Determine the [x, y] coordinate at the center of the cell enclosing the given text.  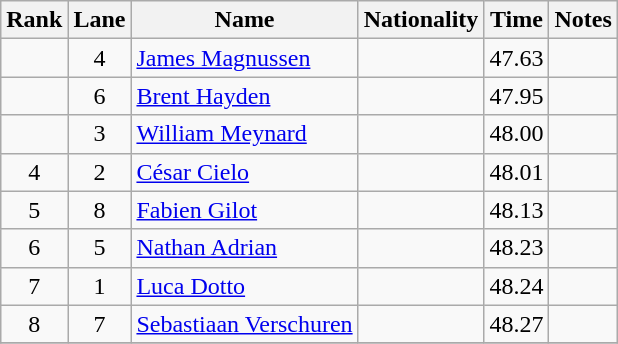
Nationality [421, 20]
Fabien Gilot [244, 210]
William Meynard [244, 134]
48.24 [516, 286]
Lane [100, 20]
48.13 [516, 210]
Notes [583, 20]
Name [244, 20]
48.01 [516, 172]
Luca Dotto [244, 286]
3 [100, 134]
47.63 [516, 58]
Time [516, 20]
48.00 [516, 134]
Brent Hayden [244, 96]
47.95 [516, 96]
48.27 [516, 324]
Nathan Adrian [244, 248]
2 [100, 172]
James Magnussen [244, 58]
Sebastiaan Verschuren [244, 324]
César Cielo [244, 172]
48.23 [516, 248]
1 [100, 286]
Rank [34, 20]
